Detect which cell encompasses the target text, then output its [X, Y] center coordinate. 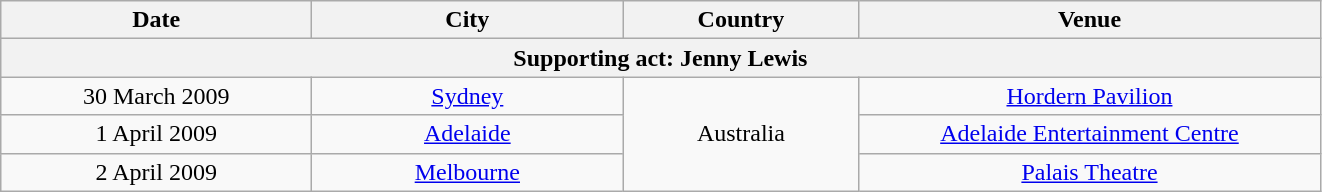
City [468, 20]
30 March 2009 [156, 96]
1 April 2009 [156, 134]
Palais Theatre [1090, 172]
2 April 2009 [156, 172]
Hordern Pavilion [1090, 96]
Adelaide [468, 134]
Venue [1090, 20]
Australia [741, 134]
Date [156, 20]
Sydney [468, 96]
Melbourne [468, 172]
Adelaide Entertainment Centre [1090, 134]
Country [741, 20]
Supporting act: Jenny Lewis [660, 58]
